Return the (x, y) coordinate for the center point of the cell that contains the specified text.  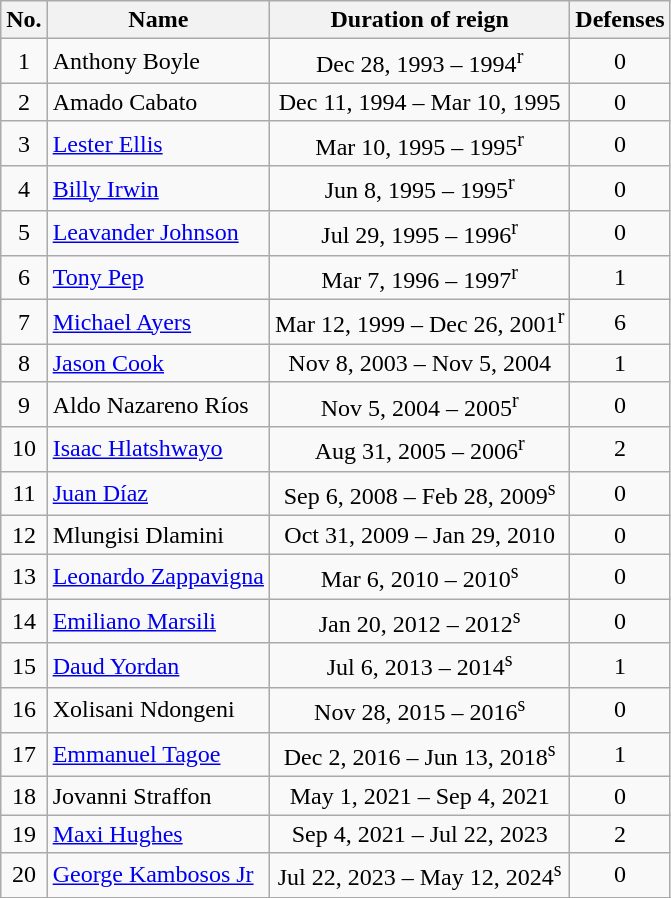
Leavander Johnson (158, 234)
Mar 7, 1996 – 1997r (419, 278)
Daud Yordan (158, 666)
13 (24, 576)
Jason Cook (158, 363)
19 (24, 834)
Sep 6, 2008 – Feb 28, 2009s (419, 494)
15 (24, 666)
Nov 8, 2003 – Nov 5, 2004 (419, 363)
Juan Díaz (158, 494)
Xolisani Ndongeni (158, 710)
Tony Pep (158, 278)
20 (24, 876)
14 (24, 622)
12 (24, 535)
Dec 2, 2016 – Jun 13, 2018s (419, 754)
Maxi Hughes (158, 834)
No. (24, 20)
Jul 29, 1995 – 1996r (419, 234)
5 (24, 234)
17 (24, 754)
4 (24, 188)
Emmanuel Tagoe (158, 754)
Jul 6, 2013 – 2014s (419, 666)
18 (24, 796)
Billy Irwin (158, 188)
Oct 31, 2009 – Jan 29, 2010 (419, 535)
9 (24, 404)
Nov 5, 2004 – 2005r (419, 404)
Emiliano Marsili (158, 622)
Mar 6, 2010 – 2010s (419, 576)
10 (24, 450)
Lester Ellis (158, 144)
Name (158, 20)
3 (24, 144)
Duration of reign (419, 20)
Amado Cabato (158, 102)
Jul 22, 2023 – May 12, 2024s (419, 876)
Defenses (620, 20)
Mar 10, 1995 – 1995r (419, 144)
Jan 20, 2012 – 2012s (419, 622)
Nov 28, 2015 – 2016s (419, 710)
16 (24, 710)
Mar 12, 1999 – Dec 26, 2001r (419, 322)
Dec 11, 1994 – Mar 10, 1995 (419, 102)
Isaac Hlatshwayo (158, 450)
Anthony Boyle (158, 62)
Sep 4, 2021 – Jul 22, 2023 (419, 834)
Jun 8, 1995 – 1995r (419, 188)
May 1, 2021 – Sep 4, 2021 (419, 796)
Aug 31, 2005 – 2006r (419, 450)
Aldo Nazareno Ríos (158, 404)
11 (24, 494)
Dec 28, 1993 – 1994r (419, 62)
Jovanni Straffon (158, 796)
Mlungisi Dlamini (158, 535)
Michael Ayers (158, 322)
7 (24, 322)
George Kambosos Jr (158, 876)
8 (24, 363)
Leonardo Zappavigna (158, 576)
